Extract the [x, y] coordinate from the center of the cell holding the provided text.  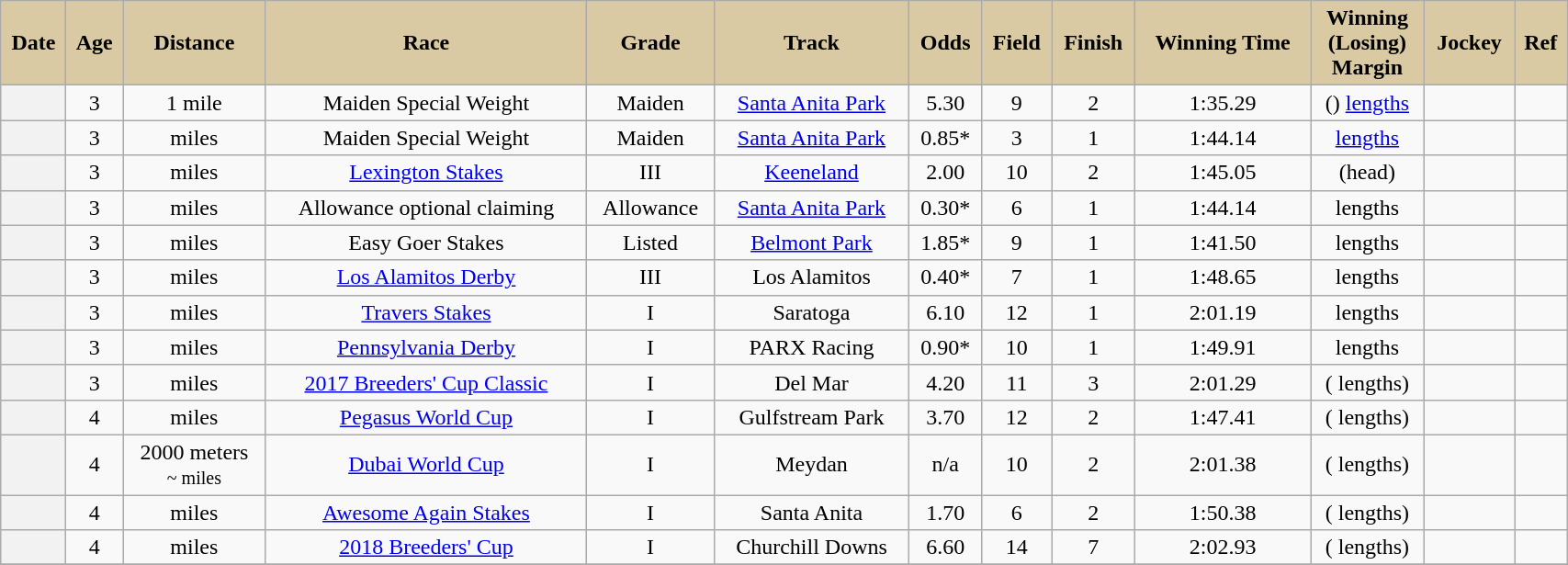
Lexington Stakes [426, 173]
Churchill Downs [811, 548]
2:01.29 [1222, 382]
Odds [944, 43]
Field [1017, 43]
Santa Anita [811, 512]
Date [33, 43]
Easy Goer Stakes [426, 243]
Belmont Park [811, 243]
14 [1017, 548]
Awesome Again Stakes [426, 512]
Finish [1093, 43]
1:49.91 [1222, 347]
1 mile [195, 103]
Travers Stakes [426, 312]
PARX Racing [811, 347]
Distance [195, 43]
0.30* [944, 208]
3.70 [944, 417]
6.10 [944, 312]
1:35.29 [1222, 103]
Keeneland [811, 173]
0.85* [944, 138]
Ref [1541, 43]
Pegasus World Cup [426, 417]
n/a [944, 465]
1:50.38 [1222, 512]
11 [1017, 382]
Del Mar [811, 382]
Listed [650, 243]
2.00 [944, 173]
2000 meters~ miles [195, 465]
1.70 [944, 512]
Grade [650, 43]
2018 Breeders' Cup [426, 548]
() lengths [1367, 103]
2017 Breeders' Cup Classic [426, 382]
Jockey [1470, 43]
Age [95, 43]
Race [426, 43]
1:41.50 [1222, 243]
6.60 [944, 548]
2:01.38 [1222, 465]
2:02.93 [1222, 548]
(head) [1367, 173]
1:47.41 [1222, 417]
Track [811, 43]
Los Alamitos [811, 277]
Saratoga [811, 312]
0.40* [944, 277]
0.90* [944, 347]
Pennsylvania Derby [426, 347]
Winning(Losing)Margin [1367, 43]
1.85* [944, 243]
Allowance optional claiming [426, 208]
Meydan [811, 465]
2:01.19 [1222, 312]
Los Alamitos Derby [426, 277]
Winning Time [1222, 43]
1:45.05 [1222, 173]
5.30 [944, 103]
Allowance [650, 208]
1:48.65 [1222, 277]
4.20 [944, 382]
Gulfstream Park [811, 417]
Dubai World Cup [426, 465]
